Determine the (X, Y) coordinate at the center of the cell enclosing the given text.  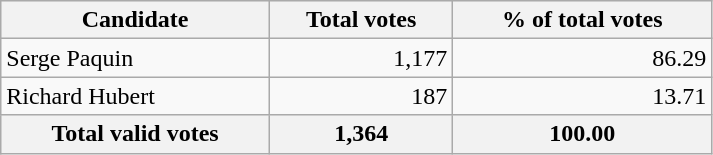
% of total votes (582, 20)
1,177 (360, 58)
Richard Hubert (136, 96)
187 (360, 96)
Serge Paquin (136, 58)
13.71 (582, 96)
86.29 (582, 58)
Candidate (136, 20)
100.00 (582, 134)
Total valid votes (136, 134)
1,364 (360, 134)
Total votes (360, 20)
